Extract the (x, y) coordinate from the center of the cell holding the provided text.  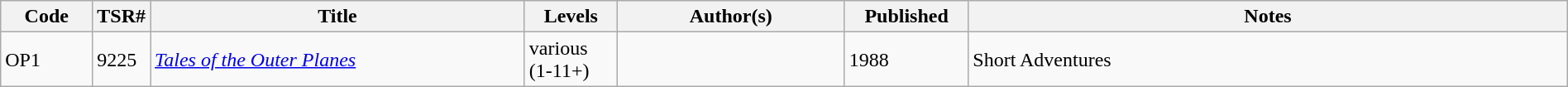
Short Adventures (1268, 60)
Tales of the Outer Planes (337, 60)
various (1-11+) (571, 60)
1988 (906, 60)
9225 (122, 60)
Published (906, 17)
TSR# (122, 17)
Levels (571, 17)
Title (337, 17)
Code (46, 17)
Author(s) (731, 17)
OP1 (46, 60)
Notes (1268, 17)
